From the cell containing the given text, extract its center point as (X, Y) coordinate. 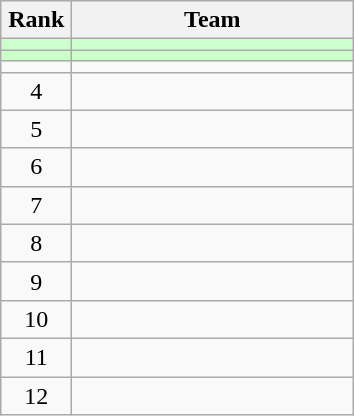
10 (36, 319)
9 (36, 281)
Rank (36, 20)
5 (36, 129)
7 (36, 205)
11 (36, 357)
4 (36, 91)
Team (212, 20)
12 (36, 395)
6 (36, 167)
8 (36, 243)
